Find where the given text appears and provide that cell's center as (X, Y) coordinate. 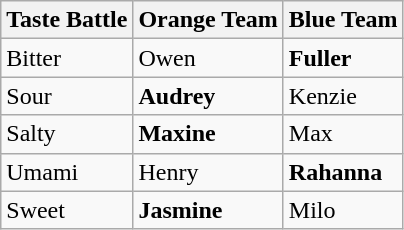
Taste Battle (67, 20)
Sour (67, 96)
Salty (67, 134)
Jasmine (208, 210)
Henry (208, 172)
Milo (343, 210)
Rahanna (343, 172)
Blue Team (343, 20)
Sweet (67, 210)
Max (343, 134)
Orange Team (208, 20)
Umami (67, 172)
Bitter (67, 58)
Fuller (343, 58)
Owen (208, 58)
Audrey (208, 96)
Maxine (208, 134)
Kenzie (343, 96)
